Return (x, y) of the center of cell containing provided text 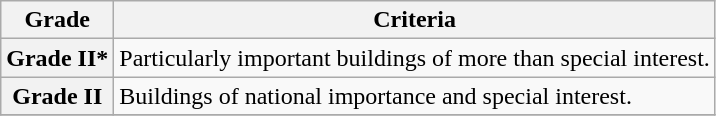
Criteria (415, 20)
Grade (58, 20)
Particularly important buildings of more than special interest. (415, 58)
Buildings of national importance and special interest. (415, 96)
Grade II (58, 96)
Grade II* (58, 58)
